Pinpoint the cell where the given text exists, returning its (X, Y) midpoint coordinate. 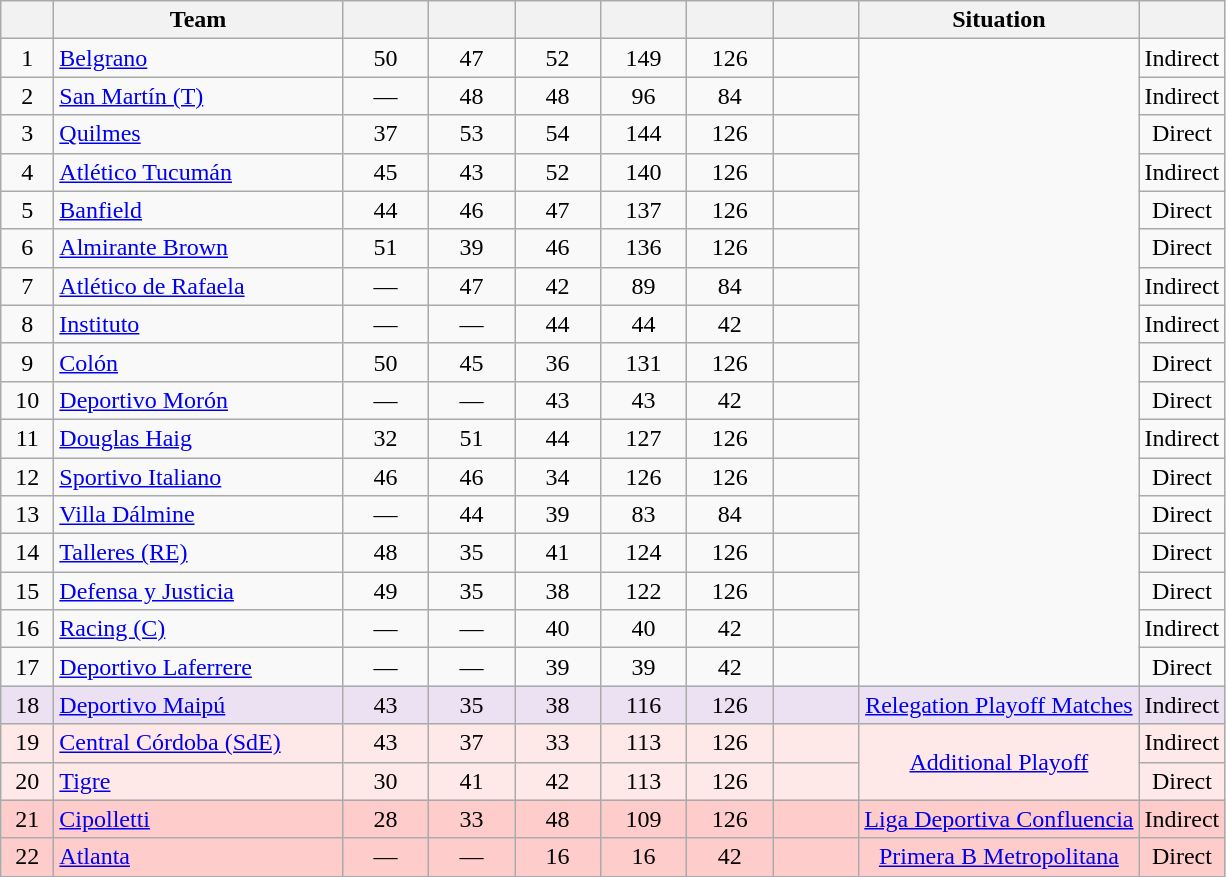
11 (28, 438)
3 (28, 134)
Colón (198, 362)
89 (644, 286)
53 (471, 134)
Situation (999, 20)
140 (644, 172)
9 (28, 362)
49 (385, 591)
20 (28, 781)
Deportivo Laferrere (198, 667)
Relegation Playoff Matches (999, 705)
122 (644, 591)
144 (644, 134)
109 (644, 819)
Deportivo Morón (198, 400)
32 (385, 438)
13 (28, 515)
4 (28, 172)
Talleres (RE) (198, 553)
Primera B Metropolitana (999, 857)
Villa Dálmine (198, 515)
Defensa y Justicia (198, 591)
14 (28, 553)
149 (644, 58)
137 (644, 210)
34 (557, 477)
Douglas Haig (198, 438)
17 (28, 667)
Banfield (198, 210)
Deportivo Maipú (198, 705)
Tigre (198, 781)
18 (28, 705)
San Martín (T) (198, 96)
5 (28, 210)
1 (28, 58)
136 (644, 248)
Sportivo Italiano (198, 477)
Additional Playoff (999, 762)
8 (28, 324)
19 (28, 743)
Belgrano (198, 58)
7 (28, 286)
Team (198, 20)
28 (385, 819)
6 (28, 248)
12 (28, 477)
96 (644, 96)
Cipolletti (198, 819)
116 (644, 705)
83 (644, 515)
30 (385, 781)
Almirante Brown (198, 248)
Atlanta (198, 857)
36 (557, 362)
Central Córdoba (SdE) (198, 743)
Quilmes (198, 134)
2 (28, 96)
22 (28, 857)
Atlético Tucumán (198, 172)
Atlético de Rafaela (198, 286)
124 (644, 553)
Liga Deportiva Confluencia (999, 819)
Racing (C) (198, 629)
Instituto (198, 324)
127 (644, 438)
131 (644, 362)
21 (28, 819)
10 (28, 400)
15 (28, 591)
54 (557, 134)
